Identify which cell holds the provided text, then report its (x, y) central coordinate. 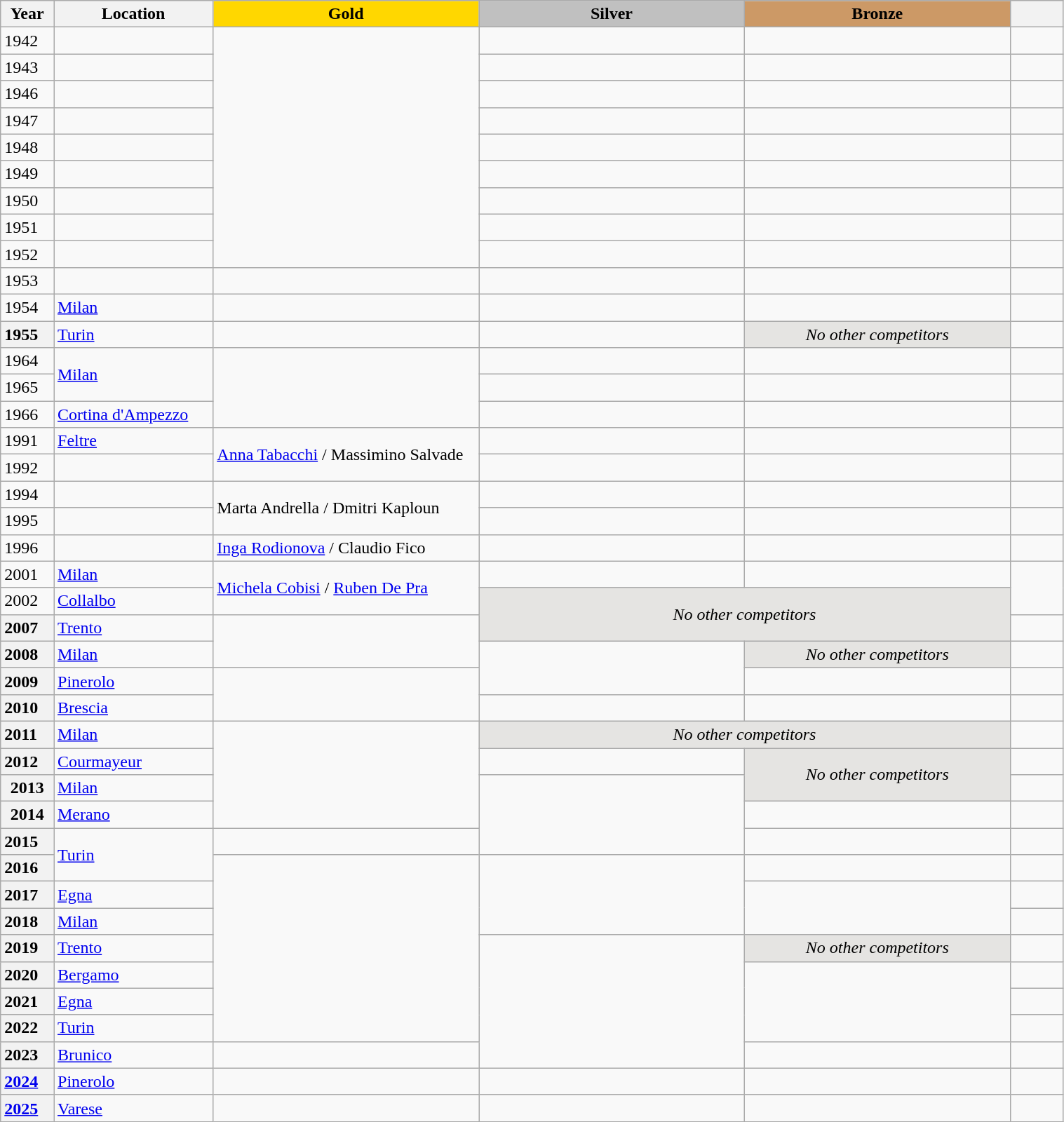
2002 (27, 601)
2016 (27, 868)
2001 (27, 574)
1966 (27, 414)
2011 (27, 734)
2014 (27, 815)
1991 (27, 441)
2012 (27, 761)
Anna Tabacchi / Massimino Salvade (346, 454)
Year (27, 14)
1950 (27, 201)
1992 (27, 468)
2009 (27, 681)
2007 (27, 628)
Inga Rodionova / Claudio Fico (346, 548)
2025 (27, 1108)
2015 (27, 841)
1949 (27, 174)
Courmayeur (133, 761)
Marta Andrella / Dmitri Kaploun (346, 508)
2022 (27, 1028)
1995 (27, 521)
Silver (612, 14)
2008 (27, 654)
Cortina d'Ampezzo (133, 414)
1953 (27, 280)
Gold (346, 14)
1994 (27, 494)
Merano (133, 815)
2017 (27, 895)
Brunico (133, 1055)
2024 (27, 1081)
1952 (27, 254)
Michela Cobisi / Ruben De Pra (346, 588)
2010 (27, 708)
1943 (27, 67)
Brescia (133, 708)
Feltre (133, 441)
Collalbo (133, 601)
1955 (27, 334)
Bergamo (133, 975)
1951 (27, 227)
2023 (27, 1055)
2013 (27, 788)
1964 (27, 361)
2019 (27, 948)
1954 (27, 307)
1946 (27, 94)
Varese (133, 1108)
2021 (27, 1001)
1996 (27, 548)
1948 (27, 147)
1965 (27, 388)
2020 (27, 975)
2018 (27, 921)
1942 (27, 41)
Location (133, 14)
1947 (27, 121)
Bronze (877, 14)
